Output the (x, y) coordinate of the center of the cell containing the given text.  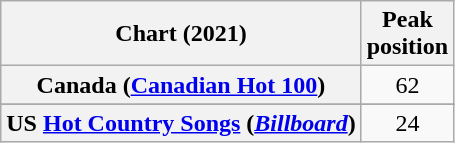
US Hot Country Songs (Billboard) (181, 123)
24 (407, 123)
Chart (2021) (181, 34)
Canada (Canadian Hot 100) (181, 85)
62 (407, 85)
Peakposition (407, 34)
